Search for the cell housing the specified text and yield its [X, Y] center coordinate. 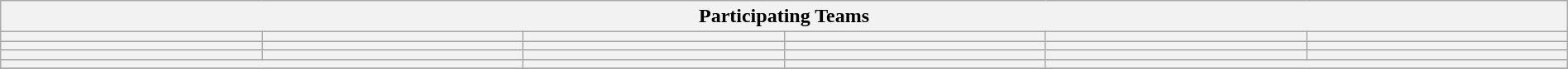
Participating Teams [784, 16]
